For the text-containing cell, return its midpoint in [x, y] coordinate format. 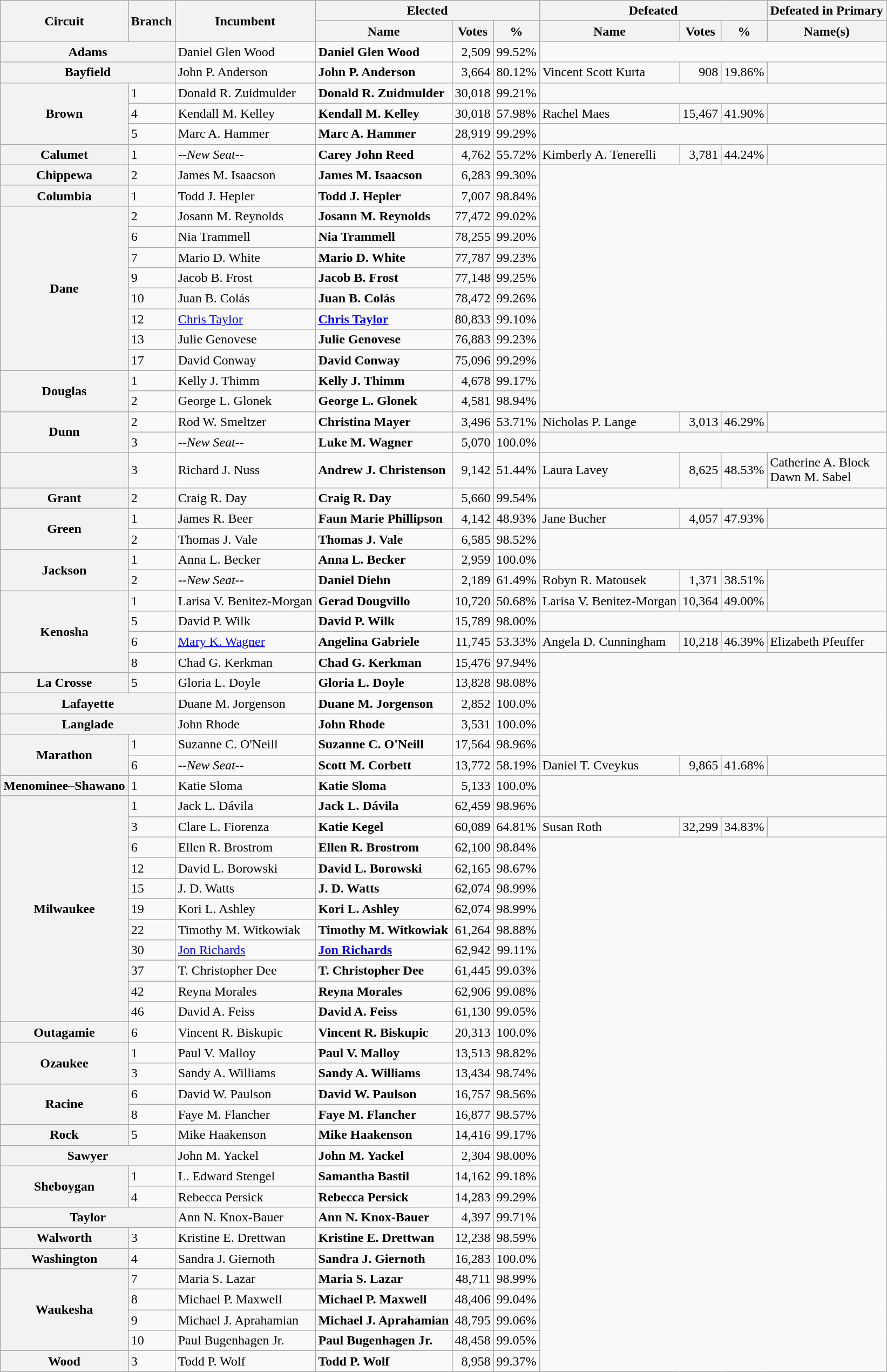
99.10% [516, 319]
32,299 [701, 827]
Circuit [64, 21]
99.04% [516, 1300]
Luke M. Wagner [383, 442]
6,585 [473, 539]
Clare L. Fiorenza [245, 827]
34.83% [744, 827]
16,877 [473, 1114]
Nicholas P. Lange [610, 422]
46.39% [744, 642]
99.37% [516, 1361]
9,142 [473, 470]
12,238 [473, 1238]
99.26% [516, 299]
16,757 [473, 1094]
Sawyer [87, 1155]
Dunn [64, 432]
15,789 [473, 621]
78,472 [473, 299]
61,130 [473, 1012]
51.44% [516, 470]
Defeated in Primary [827, 11]
4,678 [473, 381]
Brown [64, 113]
99.52% [516, 52]
13,828 [473, 683]
Vincent Scott Kurta [610, 72]
Dane [64, 288]
41.68% [744, 765]
Gerad Dougvillo [383, 601]
57.98% [516, 113]
3,781 [701, 154]
2,189 [473, 580]
98.88% [516, 929]
Rachel Maes [610, 113]
Branch [151, 21]
13,434 [473, 1073]
3,013 [701, 422]
61.49% [516, 580]
4,057 [701, 518]
41.90% [744, 113]
Jackson [64, 570]
15,476 [473, 663]
Taylor [87, 1217]
62,942 [473, 950]
98.56% [516, 1094]
908 [701, 72]
10,218 [701, 642]
Defeated [653, 11]
Samantha Bastil [383, 1176]
5,133 [473, 786]
98.94% [516, 401]
77,787 [473, 258]
99.03% [516, 971]
3,531 [473, 724]
48,458 [473, 1341]
Wood [64, 1361]
77,472 [473, 216]
10,720 [473, 601]
14,162 [473, 1176]
Menominee–Shawano [64, 786]
Daniel T. Cveykus [610, 765]
Robyn R. Matousek [610, 580]
4,581 [473, 401]
Andrew J. Christenson [383, 470]
Rod W. Smeltzer [245, 422]
80.12% [516, 72]
30 [151, 950]
Name(s) [827, 31]
Washington [64, 1259]
Green [64, 529]
7,007 [473, 195]
2,852 [473, 704]
98.59% [516, 1238]
10,364 [701, 601]
13,772 [473, 765]
11,745 [473, 642]
99.54% [516, 498]
99.02% [516, 216]
Katie Kegel [383, 827]
Catherine A. BlockDawn M. Sabel [827, 470]
Faun Marie Phillipson [383, 518]
13,513 [473, 1053]
77,148 [473, 278]
61,445 [473, 971]
3,496 [473, 422]
James R. Beer [245, 518]
38.51% [744, 580]
Elected [428, 11]
8,625 [701, 470]
22 [151, 929]
64.81% [516, 827]
Angela D. Cunningham [610, 642]
49.00% [744, 601]
4,142 [473, 518]
Susan Roth [610, 827]
Douglas [64, 391]
44.24% [744, 154]
46.29% [744, 422]
Angelina Gabriele [383, 642]
62,100 [473, 847]
99.20% [516, 236]
17,564 [473, 745]
48.93% [516, 518]
19 [151, 909]
Elizabeth Pfeuffer [827, 642]
Walworth [64, 1238]
8,958 [473, 1361]
99.21% [516, 93]
42 [151, 991]
Adams [87, 52]
Langlade [87, 724]
99.06% [516, 1320]
17 [151, 360]
62,459 [473, 806]
L. Edward Stengel [245, 1176]
75,096 [473, 360]
99.11% [516, 950]
62,906 [473, 991]
1,371 [701, 580]
2,304 [473, 1155]
Kenosha [64, 632]
99.18% [516, 1176]
97.94% [516, 663]
Laura Lavey [610, 470]
Columbia [64, 195]
15,467 [701, 113]
Mary K. Wagner [245, 642]
Christina Mayer [383, 422]
15 [151, 888]
6,283 [473, 175]
Kimberly A. Tenerelli [610, 154]
La Crosse [64, 683]
Marathon [64, 755]
Incumbent [245, 21]
4,397 [473, 1217]
48.53% [744, 470]
98.08% [516, 683]
62,165 [473, 868]
61,264 [473, 929]
50.68% [516, 601]
46 [151, 1012]
Scott M. Corbett [383, 765]
Carey John Reed [383, 154]
60,089 [473, 827]
78,255 [473, 236]
Ozaukee [64, 1063]
14,283 [473, 1197]
4,762 [473, 154]
99.71% [516, 1217]
Richard J. Nuss [245, 470]
37 [151, 971]
Daniel Diehn [383, 580]
99.08% [516, 991]
Milwaukee [64, 909]
5,660 [473, 498]
53.71% [516, 422]
16,283 [473, 1259]
99.30% [516, 175]
3,664 [473, 72]
Waukesha [64, 1310]
20,313 [473, 1032]
99.25% [516, 278]
58.19% [516, 765]
55.72% [516, 154]
80,833 [473, 319]
2,959 [473, 559]
98.57% [516, 1114]
76,883 [473, 340]
Jane Bucher [610, 518]
48,406 [473, 1300]
98.67% [516, 868]
9,865 [701, 765]
Grant [64, 498]
14,416 [473, 1135]
47.93% [744, 518]
98.82% [516, 1053]
48,711 [473, 1279]
98.52% [516, 539]
Calumet [64, 154]
2,509 [473, 52]
28,919 [473, 134]
Rock [64, 1135]
Bayfield [87, 72]
Outagamie [64, 1032]
48,795 [473, 1320]
13 [151, 340]
53.33% [516, 642]
19.86% [744, 72]
98.74% [516, 1073]
Chippewa [64, 175]
Sheboygan [64, 1186]
Lafayette [87, 704]
5,070 [473, 442]
Racine [64, 1104]
